For the text-containing cell, return its midpoint in (x, y) coordinate format. 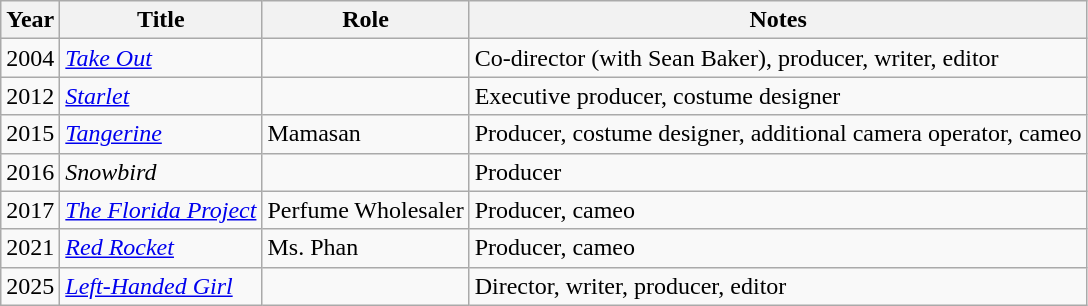
Role (366, 20)
Executive producer, costume designer (778, 96)
Left-Handed Girl (161, 286)
Tangerine (161, 134)
Producer, costume designer, additional camera operator, cameo (778, 134)
Starlet (161, 96)
Year (30, 20)
2025 (30, 286)
2021 (30, 248)
2015 (30, 134)
Take Out (161, 58)
Red Rocket (161, 248)
Snowbird (161, 172)
Ms. Phan (366, 248)
Producer (778, 172)
Co-director (with Sean Baker), producer, writer, editor (778, 58)
2012 (30, 96)
Perfume Wholesaler (366, 210)
2017 (30, 210)
2004 (30, 58)
Director, writer, producer, editor (778, 286)
Mamasan (366, 134)
Notes (778, 20)
2016 (30, 172)
Title (161, 20)
The Florida Project (161, 210)
